Extract the (x, y) coordinate from the center of the cell holding the provided text.  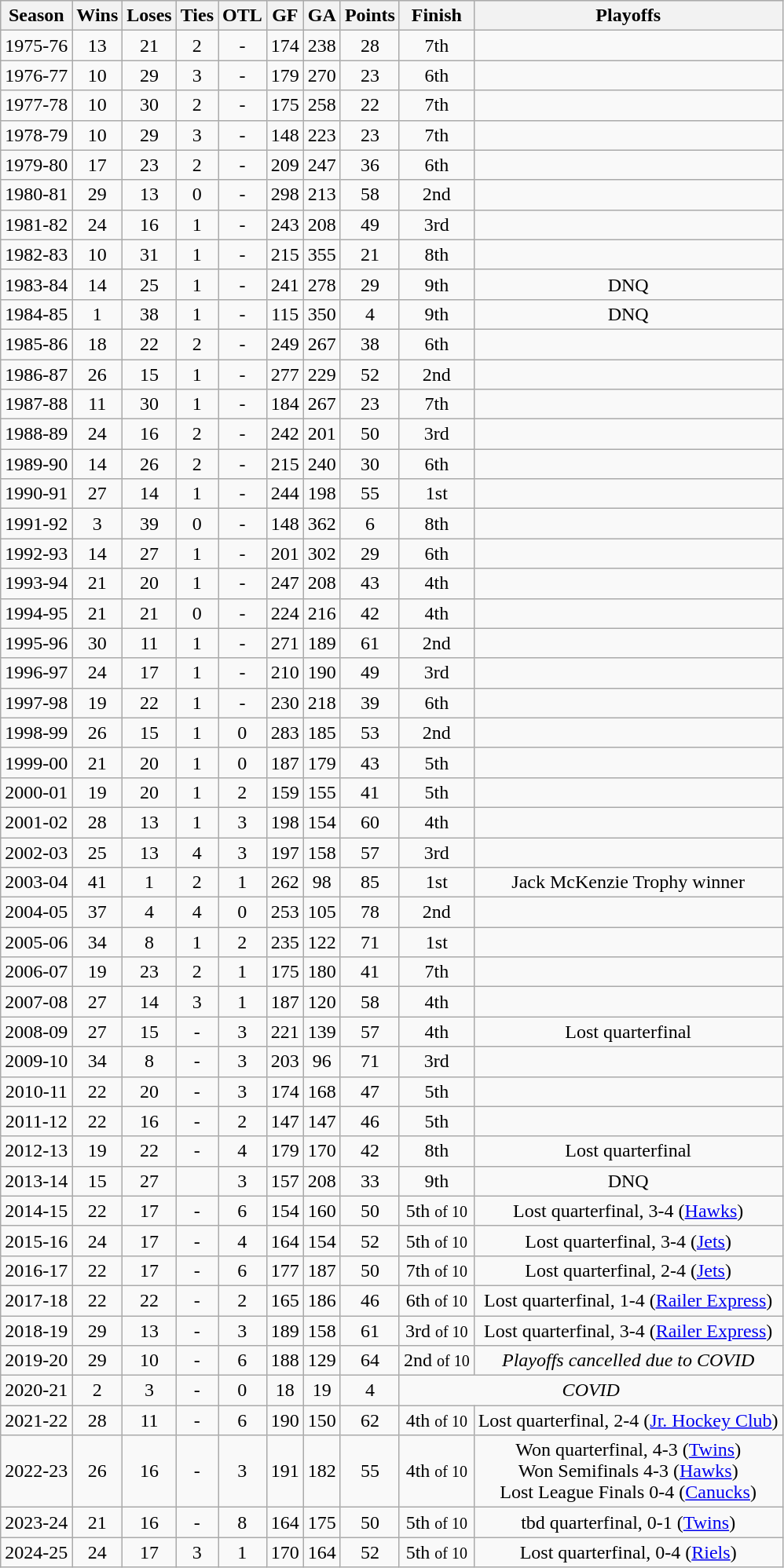
31 (149, 254)
258 (322, 105)
168 (322, 1091)
185 (322, 733)
150 (322, 1420)
62 (369, 1420)
2005-06 (36, 942)
182 (322, 1471)
129 (322, 1361)
203 (284, 1062)
2010-11 (36, 1091)
COVID (591, 1391)
2024-25 (36, 1552)
270 (322, 75)
249 (284, 344)
2006-07 (36, 972)
139 (322, 1032)
240 (322, 464)
2001-02 (36, 822)
36 (369, 165)
1996-97 (36, 673)
221 (284, 1032)
Finish (437, 16)
197 (284, 852)
1993-94 (36, 583)
223 (322, 135)
2019-20 (36, 1361)
350 (322, 314)
1975-76 (36, 46)
2015-16 (36, 1241)
355 (322, 254)
218 (322, 703)
1982-83 (36, 254)
229 (322, 375)
242 (284, 434)
241 (284, 284)
177 (284, 1270)
188 (284, 1361)
2009-10 (36, 1062)
262 (284, 883)
Playoffs cancelled due to COVID (628, 1361)
tbd quarterfinal, 0-1 (Twins) (628, 1522)
1979-80 (36, 165)
362 (322, 524)
Lost quarterfinal, 2-4 (Jets) (628, 1270)
2007-08 (36, 1002)
253 (284, 912)
1999-00 (36, 762)
85 (369, 883)
98 (322, 883)
64 (369, 1361)
2020-21 (36, 1391)
191 (284, 1471)
Lost quarterfinal, 1-4 (Railer Express) (628, 1300)
302 (322, 554)
1989-90 (36, 464)
60 (369, 822)
209 (284, 165)
1976-77 (36, 75)
235 (284, 942)
278 (322, 284)
2008-09 (36, 1032)
Loses (149, 16)
1980-81 (36, 195)
47 (369, 1091)
Lost quarterfinal, 3-4 (Hawks) (628, 1211)
1991-92 (36, 524)
7th of 10 (437, 1270)
186 (322, 1300)
Lost quarterfinal, 3-4 (Railer Express) (628, 1331)
2013-14 (36, 1181)
165 (284, 1300)
271 (284, 643)
Wins (97, 16)
1994-95 (36, 613)
277 (284, 375)
1995-96 (36, 643)
1981-82 (36, 225)
3rd of 10 (437, 1331)
244 (284, 494)
210 (284, 673)
243 (284, 225)
213 (322, 195)
Points (369, 16)
2011-12 (36, 1121)
160 (322, 1211)
Lost quarterfinal, 3-4 (Jets) (628, 1241)
2000-01 (36, 792)
1986-87 (36, 375)
1983-84 (36, 284)
2003-04 (36, 883)
33 (369, 1181)
120 (322, 1002)
Lost quarterfinal, 0-4 (Riels) (628, 1552)
1978-79 (36, 135)
115 (284, 314)
GA (322, 16)
1984-85 (36, 314)
53 (369, 733)
283 (284, 733)
2022-23 (36, 1471)
Playoffs (628, 16)
2016-17 (36, 1270)
Lost quarterfinal, 2-4 (Jr. Hockey Club) (628, 1420)
122 (322, 942)
105 (322, 912)
184 (284, 404)
6th of 10 (437, 1300)
96 (322, 1062)
Ties (196, 16)
OTL (243, 16)
Jack McKenzie Trophy winner (628, 883)
Won quarterfinal, 4-3 (Twins)Won Semifinals 4-3 (Hawks)Lost League Finals 0-4 (Canucks) (628, 1471)
Season (36, 16)
1990-91 (36, 494)
157 (284, 1181)
2017-18 (36, 1300)
216 (322, 613)
2014-15 (36, 1211)
2023-24 (36, 1522)
238 (322, 46)
GF (284, 16)
2004-05 (36, 912)
224 (284, 613)
2021-22 (36, 1420)
1998-99 (36, 733)
298 (284, 195)
1977-78 (36, 105)
2002-03 (36, 852)
180 (322, 972)
1992-93 (36, 554)
155 (322, 792)
1988-89 (36, 434)
1987-88 (36, 404)
1985-86 (36, 344)
78 (369, 912)
2012-13 (36, 1151)
2018-19 (36, 1331)
2nd of 10 (437, 1361)
37 (97, 912)
159 (284, 792)
1997-98 (36, 703)
230 (284, 703)
